Return [X, Y] of the center of cell containing provided text 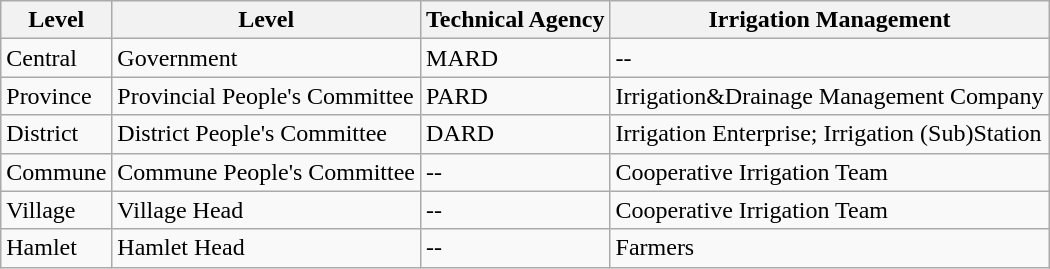
Province [56, 96]
Hamlet Head [266, 248]
Irrigation Enterprise; Irrigation (Sub)Station [830, 134]
Commune People's Committee [266, 172]
Central [56, 58]
District [56, 134]
Hamlet [56, 248]
Commune [56, 172]
District People's Committee [266, 134]
Irrigation&Drainage Management Company [830, 96]
PARD [516, 96]
Farmers [830, 248]
DARD [516, 134]
Village Head [266, 210]
Provincial People's Committee [266, 96]
Irrigation Management [830, 20]
Village [56, 210]
MARD [516, 58]
Technical Agency [516, 20]
Government [266, 58]
